Identify which cell holds the provided text, then report its (x, y) central coordinate. 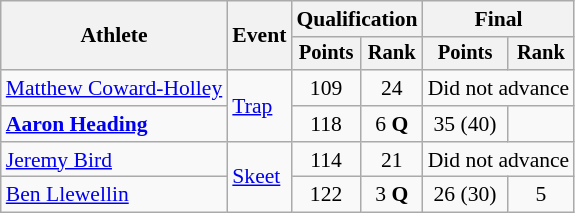
5 (540, 195)
Trap (259, 106)
Matthew Coward-Holley (114, 88)
Ben Llewellin (114, 195)
35 (40) (466, 124)
24 (392, 88)
109 (326, 88)
Qualification (356, 19)
Jeremy Bird (114, 160)
122 (326, 195)
114 (326, 160)
21 (392, 160)
Event (259, 36)
26 (30) (466, 195)
6 Q (392, 124)
Athlete (114, 36)
Aaron Heading (114, 124)
3 Q (392, 195)
118 (326, 124)
Final (499, 19)
Skeet (259, 178)
